Identify which cell holds the provided text, then report its (X, Y) central coordinate. 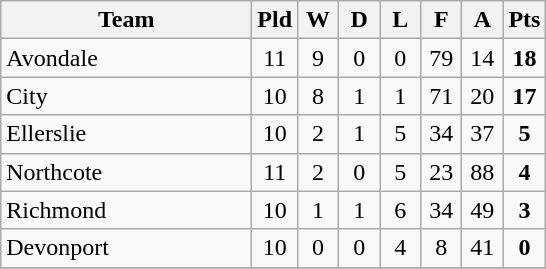
6 (400, 210)
14 (482, 58)
79 (442, 58)
37 (482, 134)
D (360, 20)
Richmond (126, 210)
20 (482, 96)
Northcote (126, 172)
F (442, 20)
49 (482, 210)
Pld (275, 20)
18 (524, 58)
Ellerslie (126, 134)
41 (482, 248)
88 (482, 172)
City (126, 96)
17 (524, 96)
Devonport (126, 248)
W (318, 20)
Avondale (126, 58)
A (482, 20)
3 (524, 210)
Team (126, 20)
L (400, 20)
23 (442, 172)
71 (442, 96)
Pts (524, 20)
9 (318, 58)
